Locate the cell with the specified text and output its (x, y) center coordinate. 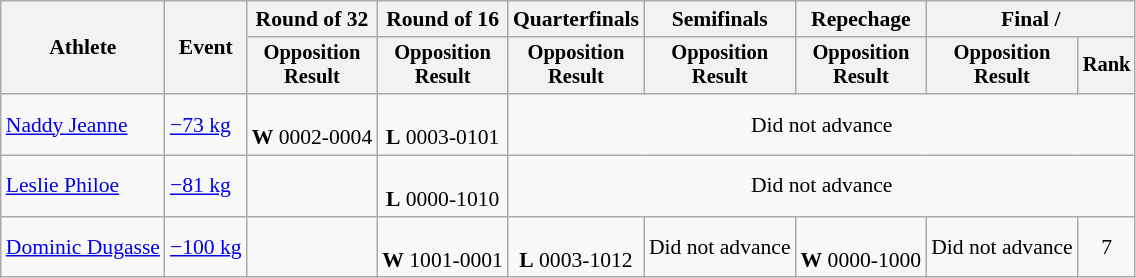
Leslie Philoe (83, 186)
L 0000-1010 (442, 186)
W 0002-0004 (312, 124)
Final / (1030, 19)
Round of 32 (312, 19)
Repechage (862, 19)
Event (206, 48)
Quarterfinals (576, 19)
W 0000-1000 (862, 248)
L 0003-0101 (442, 124)
−100 kg (206, 248)
−81 kg (206, 186)
Naddy Jeanne (83, 124)
W 1001-0001 (442, 248)
7 (1107, 248)
−73 kg (206, 124)
L 0003-1012 (576, 248)
Round of 16 (442, 19)
Semifinals (720, 19)
Rank (1107, 66)
Athlete (83, 48)
Dominic Dugasse (83, 248)
